Identify which cell holds the provided text, then report its (x, y) central coordinate. 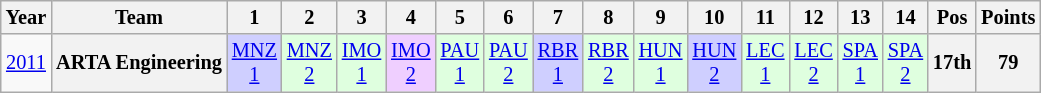
5 (460, 17)
IMO2 (410, 63)
Year (26, 17)
SPA1 (860, 63)
11 (765, 17)
IMO1 (362, 63)
Pos (952, 17)
LEC2 (813, 63)
4 (410, 17)
LEC1 (765, 63)
Points (1008, 17)
79 (1008, 63)
2011 (26, 63)
HUN1 (661, 63)
3 (362, 17)
SPA2 (906, 63)
6 (508, 17)
14 (906, 17)
8 (608, 17)
17th (952, 63)
12 (813, 17)
9 (661, 17)
ARTA Engineering (139, 63)
MNZ2 (310, 63)
Team (139, 17)
RBR2 (608, 63)
7 (558, 17)
RBR1 (558, 63)
1 (254, 17)
MNZ1 (254, 63)
2 (310, 17)
10 (714, 17)
13 (860, 17)
HUN2 (714, 63)
PAU1 (460, 63)
PAU2 (508, 63)
